Determine the (X, Y) coordinate at the center of the cell enclosing the given text.  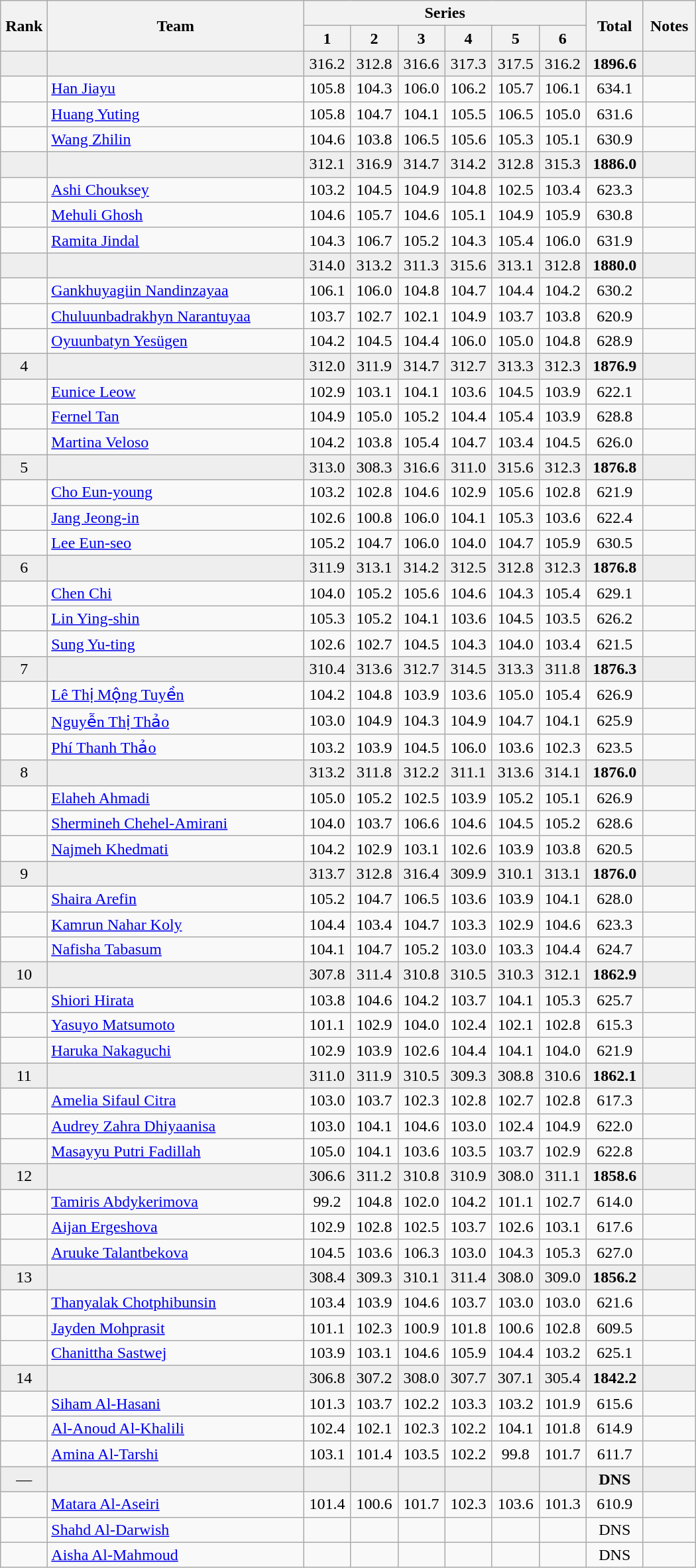
1880.0 (614, 265)
Elaheh Ahmadi (176, 798)
310.3 (516, 975)
614.0 (614, 1202)
Najmeh Khedmati (176, 848)
Total (614, 26)
313.0 (327, 467)
11 (24, 1076)
100.8 (374, 518)
Fernel Tan (176, 417)
609.5 (614, 1327)
317.3 (468, 64)
Rank (24, 26)
Masayyu Putri Fadillah (176, 1151)
621.6 (614, 1302)
1856.2 (614, 1277)
629.1 (614, 593)
Ashi Chouksey (176, 190)
1896.6 (614, 64)
316.4 (422, 873)
13 (24, 1277)
Thanyalak Chotphibunsin (176, 1302)
624.7 (614, 950)
313.7 (327, 873)
314.5 (468, 669)
Siham Al-Hasani (176, 1404)
622.8 (614, 1151)
10 (24, 975)
1876.9 (614, 366)
12 (24, 1176)
610.9 (614, 1504)
634.1 (614, 89)
310.4 (327, 669)
Lee Eun-seo (176, 543)
99.2 (327, 1202)
Notes (669, 26)
630.2 (614, 290)
312.5 (468, 568)
Phí Thanh Thảo (176, 748)
Wang Zhilin (176, 139)
309.9 (468, 873)
Kamrun Nahar Koly (176, 924)
622.0 (614, 1126)
308.4 (327, 1277)
Aruuke Talantbekova (176, 1252)
Series (445, 13)
314.0 (327, 265)
Nafisha Tabasum (176, 950)
1862.9 (614, 975)
105.5 (468, 114)
308.8 (516, 1076)
Oyuunbatyn Yesügen (176, 341)
316.9 (374, 164)
Han Jiayu (176, 89)
314.1 (562, 773)
311.3 (422, 265)
615.6 (614, 1404)
614.9 (614, 1429)
310.6 (562, 1076)
627.0 (614, 1252)
Sung Yu-ting (176, 644)
307.7 (468, 1378)
Ramita Jindal (176, 240)
106.7 (374, 240)
630.9 (614, 139)
2 (374, 38)
628.9 (614, 341)
620.5 (614, 848)
106.2 (468, 89)
Team (176, 26)
1 (327, 38)
308.3 (374, 467)
Shiori Hirata (176, 1000)
1862.1 (614, 1076)
Lê Thị Mộng Tuyền (176, 695)
312.2 (422, 773)
Audrey Zahra Dhiyaanisa (176, 1126)
3 (422, 38)
630.5 (614, 543)
625.1 (614, 1353)
628.0 (614, 899)
101.9 (562, 1404)
100.9 (422, 1327)
623.5 (614, 748)
625.9 (614, 721)
312.0 (327, 366)
307.1 (516, 1378)
626.0 (614, 442)
9 (24, 873)
Al-Anoud Al-Khalili (176, 1429)
617.3 (614, 1101)
Chanittha Sastwej (176, 1353)
Aijan Ergeshova (176, 1227)
Chuluunbadrakhyn Narantuyaa (176, 316)
631.9 (614, 240)
306.8 (327, 1378)
622.1 (614, 392)
307.2 (374, 1378)
621.5 (614, 644)
1886.0 (614, 164)
307.8 (327, 975)
Yasuyo Matsumoto (176, 1025)
309.0 (562, 1277)
Matara Al-Aseiri (176, 1504)
Haruka Nakaguchi (176, 1050)
1842.2 (614, 1378)
Martina Veloso (176, 442)
Nguyễn Thị Thảo (176, 721)
305.4 (562, 1378)
Jang Jeong-in (176, 518)
315.3 (562, 164)
611.7 (614, 1454)
Chen Chi (176, 593)
Mehuli Ghosh (176, 215)
Jayden Mohprasit (176, 1327)
Eunice Leow (176, 392)
617.6 (614, 1227)
Amina Al-Tarshi (176, 1454)
Lin Ying-shin (176, 618)
615.3 (614, 1025)
626.2 (614, 618)
Shaira Arefin (176, 899)
102.0 (422, 1202)
1858.6 (614, 1176)
311.2 (374, 1176)
317.5 (516, 64)
Cho Eun-young (176, 492)
622.4 (614, 518)
Gankhuyagiin Nandinzayaa (176, 290)
Amelia Sifaul Citra (176, 1101)
Huang Yuting (176, 114)
14 (24, 1378)
631.6 (614, 114)
630.8 (614, 215)
106.3 (422, 1252)
99.8 (516, 1454)
8 (24, 773)
Shahd Al-Darwish (176, 1530)
7 (24, 669)
620.9 (614, 316)
— (24, 1479)
Aisha Al-Mahmoud (176, 1555)
625.7 (614, 1000)
Tamiris Abdykerimova (176, 1202)
1876.3 (614, 669)
310.9 (468, 1176)
106.6 (422, 823)
628.8 (614, 417)
306.6 (327, 1176)
628.6 (614, 823)
Shermineh Chehel-Amirani (176, 823)
